Determine the [X, Y] coordinate at the center of the cell enclosing the given text.  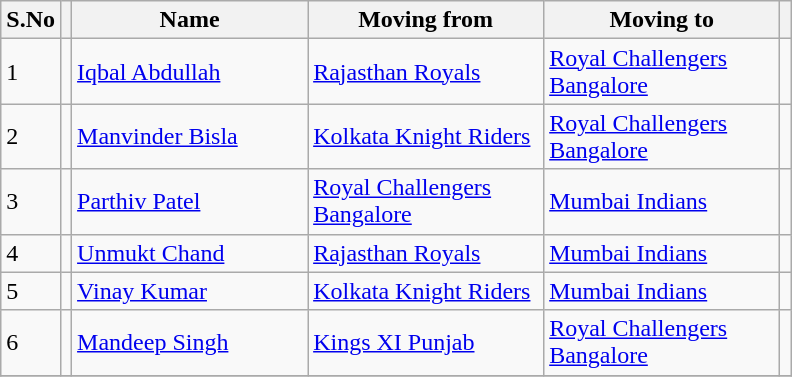
4 [31, 253]
Mandeep Singh [190, 342]
Name [190, 20]
Vinay Kumar [190, 291]
S.No [31, 20]
Moving to [662, 20]
Parthiv Patel [190, 202]
Unmukt Chand [190, 253]
Moving from [426, 20]
3 [31, 202]
1 [31, 72]
5 [31, 291]
Iqbal Abdullah [190, 72]
Kings XI Punjab [426, 342]
Manvinder Bisla [190, 136]
2 [31, 136]
6 [31, 342]
